From the cell containing the given text, extract its center point as (x, y) coordinate. 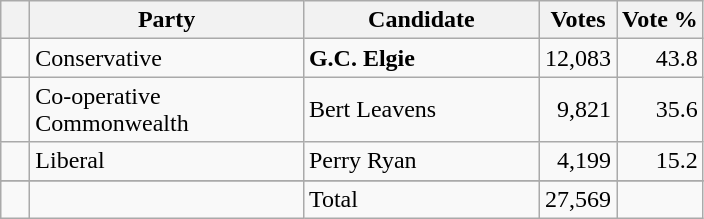
Perry Ryan (421, 161)
Total (421, 199)
Candidate (421, 20)
12,083 (578, 58)
4,199 (578, 161)
G.C. Elgie (421, 58)
Vote % (660, 20)
Conservative (167, 58)
35.6 (660, 110)
Liberal (167, 161)
9,821 (578, 110)
27,569 (578, 199)
Party (167, 20)
Votes (578, 20)
Co-operative Commonwealth (167, 110)
Bert Leavens (421, 110)
43.8 (660, 58)
15.2 (660, 161)
